For the text-containing cell, return its midpoint in (X, Y) coordinate format. 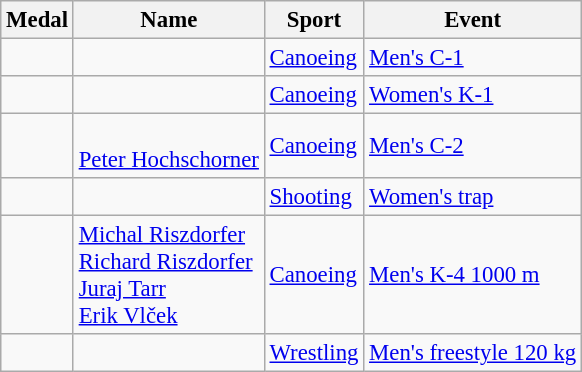
Men's freestyle 120 kg (473, 353)
Men's K-4 1000 m (473, 276)
Peter Hochschorner (168, 146)
Event (473, 20)
Men's C-1 (473, 58)
Shooting (314, 197)
Name (168, 20)
Medal (38, 20)
Women's trap (473, 197)
Wrestling (314, 353)
Sport (314, 20)
Women's K-1 (473, 95)
Michal RiszdorferRichard RiszdorferJuraj TarrErik Vlček (168, 276)
Men's C-2 (473, 146)
